For the text-containing cell, return its midpoint in (x, y) coordinate format. 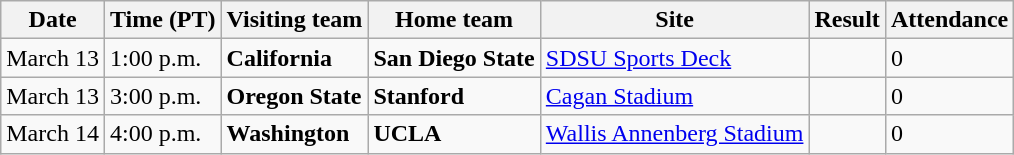
Visiting team (294, 20)
Date (53, 20)
Stanford (454, 96)
Site (674, 20)
4:00 p.m. (162, 134)
1:00 p.m. (162, 58)
Washington (294, 134)
Time (PT) (162, 20)
Oregon State (294, 96)
Wallis Annenberg Stadium (674, 134)
UCLA (454, 134)
SDSU Sports Deck (674, 58)
Cagan Stadium (674, 96)
San Diego State (454, 58)
3:00 p.m. (162, 96)
Result (847, 20)
March 14 (53, 134)
Attendance (949, 20)
Home team (454, 20)
California (294, 58)
